Return the [x, y] coordinate for the center point of the cell that contains the specified text.  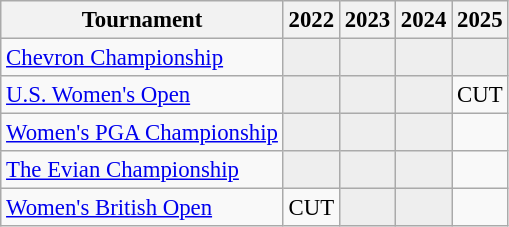
2025 [480, 20]
Women's British Open [142, 208]
The Evian Championship [142, 170]
Tournament [142, 20]
Women's PGA Championship [142, 133]
2022 [311, 20]
U.S. Women's Open [142, 95]
Chevron Championship [142, 58]
2024 [424, 20]
2023 [367, 20]
